Identify which cell holds the provided text, then report its [X, Y] central coordinate. 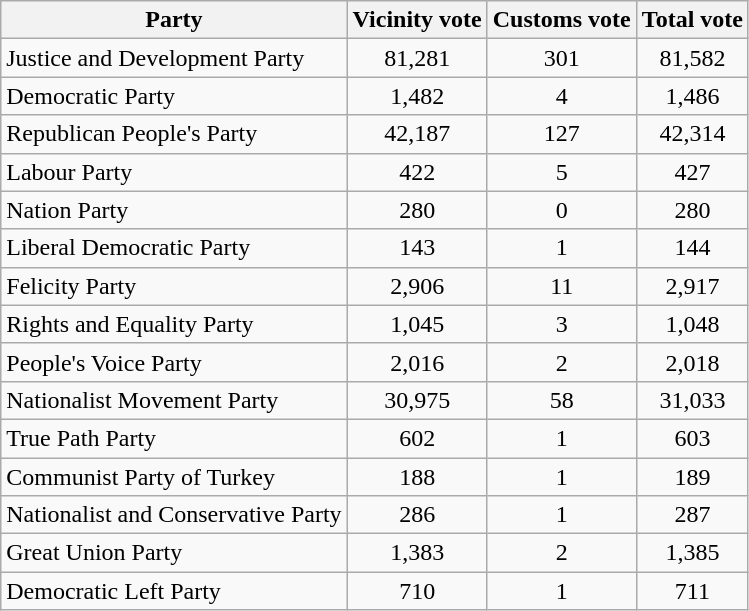
286 [417, 515]
1,486 [692, 96]
1,383 [417, 553]
427 [692, 172]
Communist Party of Turkey [174, 477]
711 [692, 591]
Nationalist Movement Party [174, 400]
Nationalist and Conservative Party [174, 515]
1,385 [692, 553]
42,314 [692, 134]
Great Union Party [174, 553]
31,033 [692, 400]
11 [562, 286]
81,582 [692, 58]
Party [174, 20]
189 [692, 477]
5 [562, 172]
30,975 [417, 400]
58 [562, 400]
603 [692, 438]
Felicity Party [174, 286]
Liberal Democratic Party [174, 248]
Republican People's Party [174, 134]
144 [692, 248]
143 [417, 248]
4 [562, 96]
188 [417, 477]
81,281 [417, 58]
2,906 [417, 286]
301 [562, 58]
Democratic Party [174, 96]
2,016 [417, 362]
Justice and Development Party [174, 58]
127 [562, 134]
Nation Party [174, 210]
3 [562, 324]
710 [417, 591]
Vicinity vote [417, 20]
422 [417, 172]
Total vote [692, 20]
1,045 [417, 324]
42,187 [417, 134]
287 [692, 515]
Democratic Left Party [174, 591]
2,917 [692, 286]
602 [417, 438]
1,482 [417, 96]
Customs vote [562, 20]
Labour Party [174, 172]
People's Voice Party [174, 362]
2,018 [692, 362]
0 [562, 210]
Rights and Equality Party [174, 324]
True Path Party [174, 438]
1,048 [692, 324]
